Search for the cell housing the specified text and yield its [x, y] center coordinate. 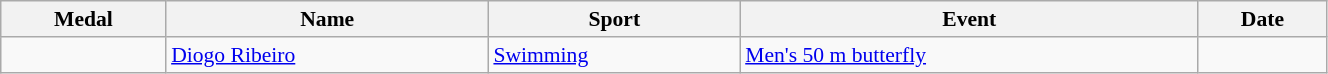
Men's 50 m butterfly [969, 55]
Event [969, 19]
Swimming [614, 55]
Diogo Ribeiro [327, 55]
Date [1262, 19]
Sport [614, 19]
Name [327, 19]
Medal [84, 19]
